Identify which cell holds the provided text, then report its (X, Y) central coordinate. 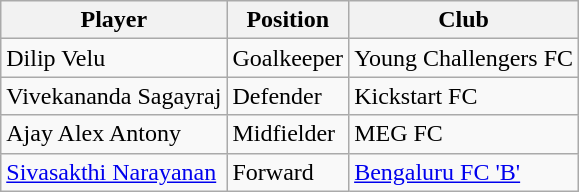
Sivasakthi Narayanan (114, 172)
Club (464, 20)
Player (114, 20)
Midfielder (288, 134)
MEG FC (464, 134)
Bengaluru FC 'B' (464, 172)
Kickstart FC (464, 96)
Ajay Alex Antony (114, 134)
Defender (288, 96)
Position (288, 20)
Forward (288, 172)
Dilip Velu (114, 58)
Goalkeeper (288, 58)
Vivekananda Sagayraj (114, 96)
Young Challengers FC (464, 58)
